Detect which cell encompasses the target text, then output its (x, y) center coordinate. 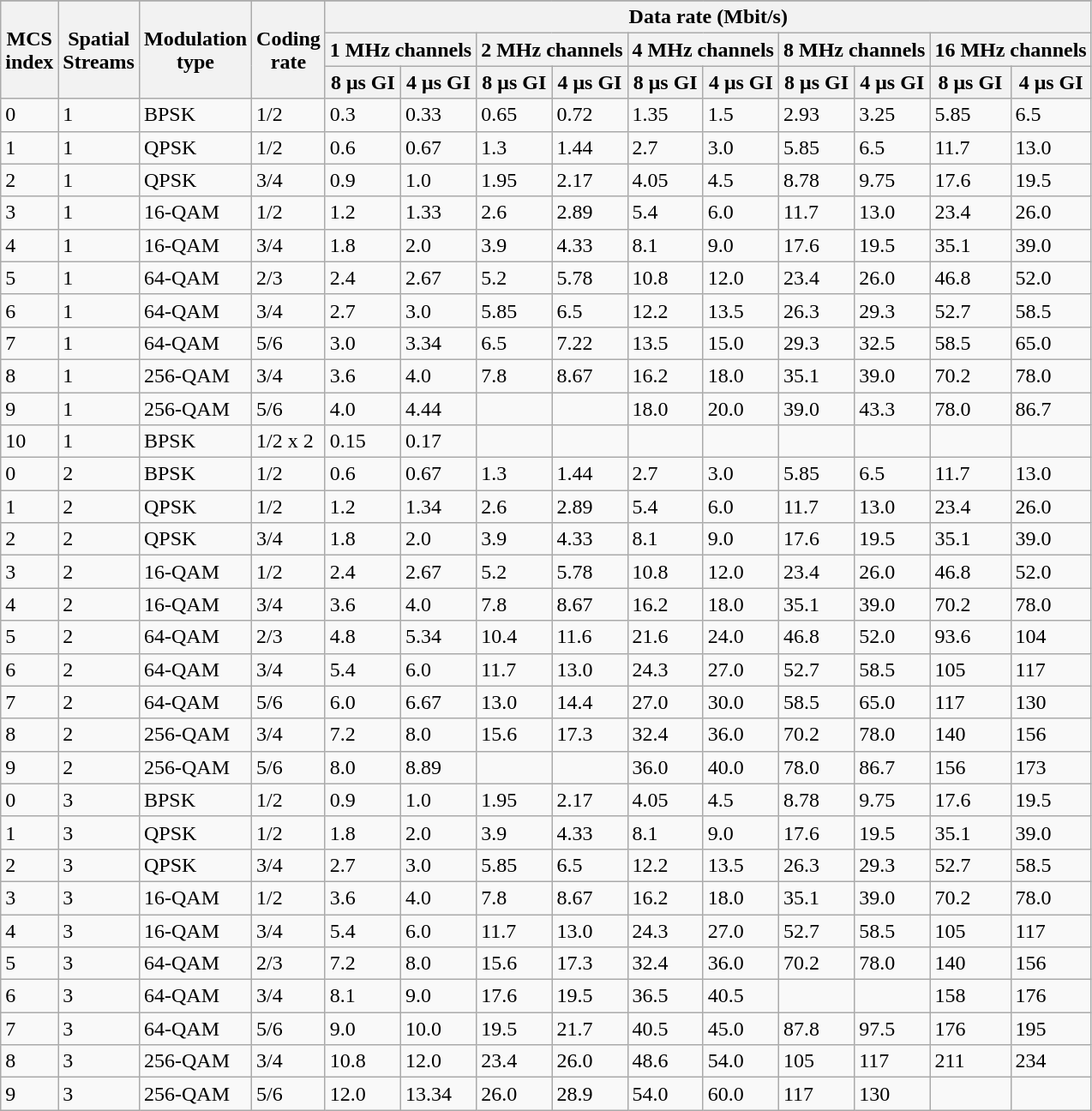
6.67 (438, 702)
173 (1051, 767)
234 (1051, 1061)
48.6 (665, 1061)
3.25 (892, 115)
32.5 (892, 343)
16 MHz channels (1011, 50)
3.34 (438, 343)
SpatialStreams (99, 50)
0.3 (363, 115)
5.34 (438, 637)
87.8 (816, 1029)
36.5 (665, 996)
7.22 (590, 343)
8.89 (438, 767)
21.6 (665, 637)
8 MHz channels (854, 50)
21.7 (590, 1029)
0.72 (590, 115)
158 (970, 996)
1/2 x 2 (289, 441)
4.8 (363, 637)
2 MHz channels (552, 50)
10.4 (514, 637)
13.34 (438, 1094)
1.33 (438, 213)
0.17 (438, 441)
40.0 (741, 767)
4 MHz channels (703, 50)
0.65 (514, 115)
MCSindex (29, 50)
211 (970, 1061)
60.0 (741, 1094)
195 (1051, 1029)
Data rate (Mbit/s) (708, 17)
1.34 (438, 507)
15.0 (741, 343)
Codingrate (289, 50)
45.0 (741, 1029)
30.0 (741, 702)
4.44 (438, 409)
97.5 (892, 1029)
10 (29, 441)
0.15 (363, 441)
104 (1051, 637)
28.9 (590, 1094)
Modulationtype (195, 50)
11.6 (590, 637)
24.0 (741, 637)
1 MHz channels (400, 50)
14.4 (590, 702)
0.33 (438, 115)
2.93 (816, 115)
1.35 (665, 115)
43.3 (892, 409)
1.5 (741, 115)
10.0 (438, 1029)
20.0 (741, 409)
93.6 (970, 637)
